Return [X, Y] of the center of cell containing provided text 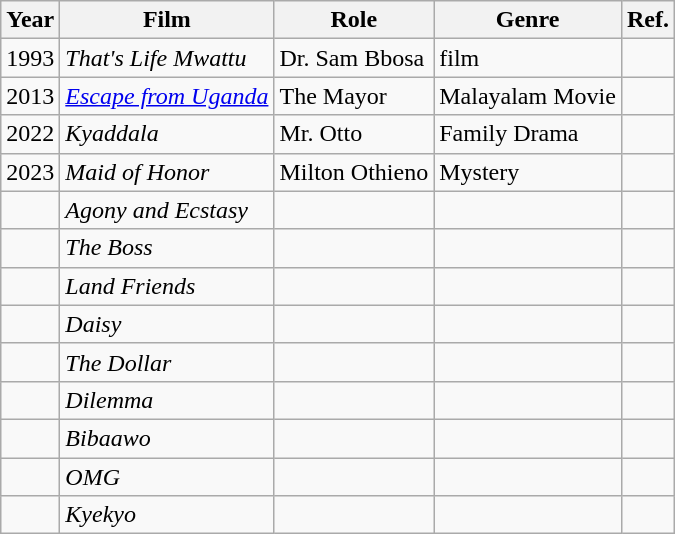
Mystery [528, 172]
Kyaddala [167, 134]
The Boss [167, 248]
Bibaawo [167, 438]
Malayalam Movie [528, 96]
Dr. Sam Bbosa [354, 58]
Family Drama [528, 134]
Agony and Ecstasy [167, 210]
That's Life Mwattu [167, 58]
Kyekyo [167, 515]
Maid of Honor [167, 172]
1993 [30, 58]
film [528, 58]
Daisy [167, 324]
OMG [167, 477]
Land Friends [167, 286]
Film [167, 20]
Ref. [648, 20]
The Mayor [354, 96]
Year [30, 20]
Escape from Uganda [167, 96]
Dilemma [167, 400]
Role [354, 20]
2023 [30, 172]
2013 [30, 96]
Genre [528, 20]
The Dollar [167, 362]
2022 [30, 134]
Milton Othieno [354, 172]
Mr. Otto [354, 134]
